Provide the (x, y) coordinate of the cell's center where the given text is located.  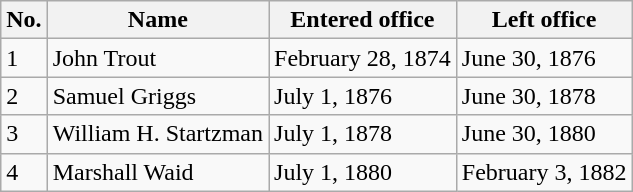
Entered office (363, 20)
Left office (544, 20)
4 (24, 172)
June 30, 1878 (544, 96)
No. (24, 20)
John Trout (158, 58)
Marshall Waid (158, 172)
February 28, 1874 (363, 58)
July 1, 1876 (363, 96)
February 3, 1882 (544, 172)
July 1, 1878 (363, 134)
3 (24, 134)
1 (24, 58)
Name (158, 20)
2 (24, 96)
Samuel Griggs (158, 96)
June 30, 1880 (544, 134)
June 30, 1876 (544, 58)
William H. Startzman (158, 134)
July 1, 1880 (363, 172)
